Scan for the cell matching the given text and deliver its [x, y] coordinate at center. 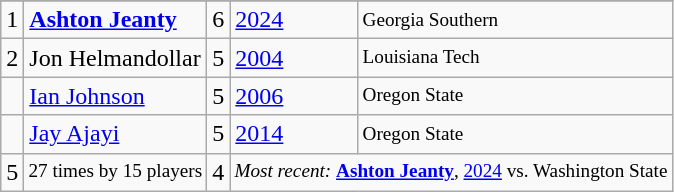
Jay Ajayi [116, 134]
27 times by 15 players [116, 172]
Georgia Southern [515, 20]
1 [12, 20]
Jon Helmandollar [116, 58]
2 [12, 58]
Ashton Jeanty [116, 20]
2004 [294, 58]
2014 [294, 134]
2006 [294, 96]
6 [218, 20]
2024 [294, 20]
4 [218, 172]
Most recent: Ashton Jeanty, 2024 vs. Washington State [451, 172]
Louisiana Tech [515, 58]
Ian Johnson [116, 96]
